Detect which cell encompasses the target text, then output its (x, y) center coordinate. 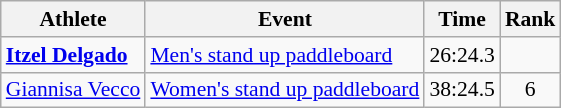
38:24.5 (462, 90)
Men's stand up paddleboard (284, 55)
26:24.3 (462, 55)
Rank (530, 19)
Itzel Delgado (74, 55)
Giannisa Vecco (74, 90)
Time (462, 19)
Event (284, 19)
6 (530, 90)
Women's stand up paddleboard (284, 90)
Athlete (74, 19)
